Find where the given text appears and provide that cell's center as [x, y] coordinate. 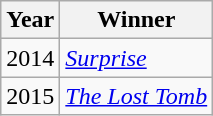
Winner [136, 20]
Year [30, 20]
The Lost Tomb [136, 96]
2014 [30, 58]
Surprise [136, 58]
2015 [30, 96]
